Capture the cell that displays the provided text and extract its [X, Y] central coordinate. 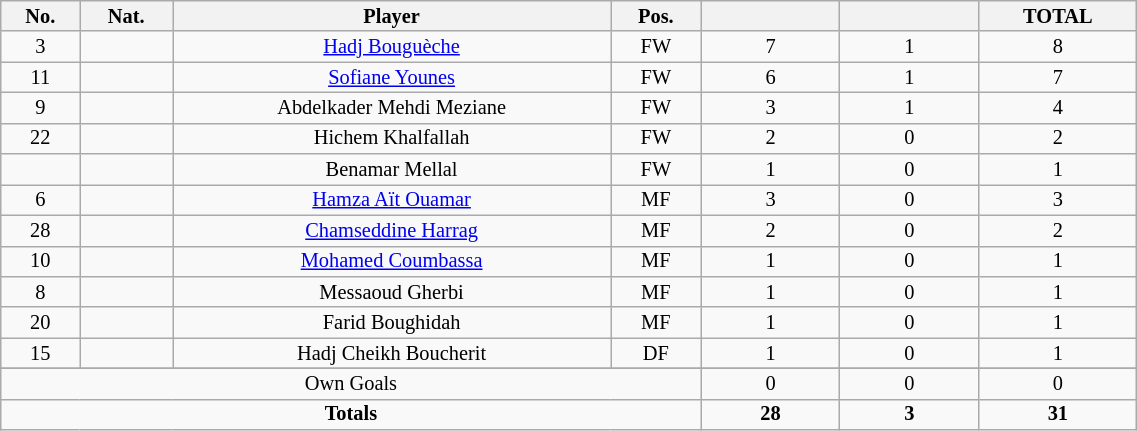
Sofiane Younes [392, 78]
Totals [351, 414]
Hadj Bouguèche [392, 46]
22 [40, 138]
Mohamed Coumbassa [392, 262]
11 [40, 78]
Chamseddine Harrag [392, 230]
10 [40, 262]
Messaoud Gherbi [392, 292]
Hadj Cheikh Boucherit [392, 354]
No. [40, 16]
Nat. [126, 16]
4 [1058, 108]
TOTAL [1058, 16]
Hamza Aït Ouamar [392, 200]
Farid Boughidah [392, 322]
Hichem Khalfallah [392, 138]
15 [40, 354]
20 [40, 322]
Pos. [656, 16]
DF [656, 354]
Benamar Mellal [392, 170]
31 [1058, 414]
Player [392, 16]
Abdelkader Mehdi Meziane [392, 108]
Own Goals [351, 384]
9 [40, 108]
